Locate the cell with the specified text and output its [x, y] center coordinate. 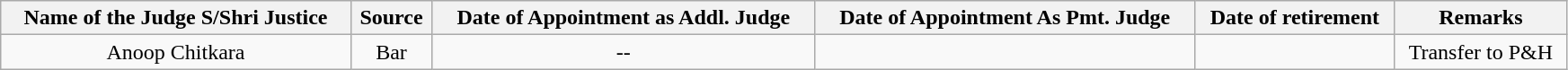
Anoop Chitkara [176, 52]
Source [392, 18]
Transfer to P&H [1481, 52]
Remarks [1481, 18]
Date of Appointment As Pmt. Judge [1005, 18]
-- [624, 52]
Date of Appointment as Addl. Judge [624, 18]
Bar [392, 52]
Date of retirement [1295, 18]
Name of the Judge S/Shri Justice [176, 18]
